Detect which cell encompasses the target text, then output its [X, Y] center coordinate. 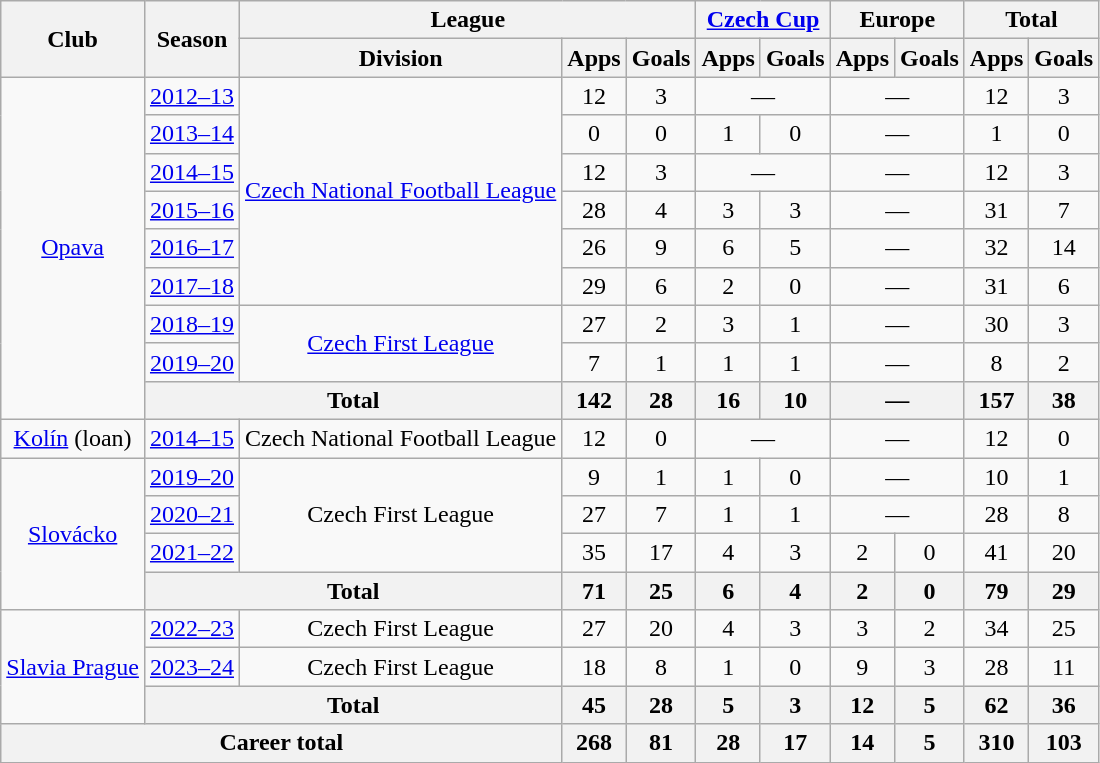
32 [996, 248]
34 [996, 629]
Czech Cup [763, 20]
310 [996, 743]
45 [594, 705]
Opava [73, 248]
18 [594, 667]
30 [996, 324]
2018–19 [192, 324]
62 [996, 705]
Career total [282, 743]
38 [1064, 400]
Season [192, 39]
League [468, 20]
Club [73, 39]
11 [1064, 667]
2013–14 [192, 134]
103 [1064, 743]
79 [996, 591]
Division [401, 58]
142 [594, 400]
Slavia Prague [73, 667]
71 [594, 591]
2012–13 [192, 96]
81 [661, 743]
2023–24 [192, 667]
Europe [897, 20]
16 [728, 400]
26 [594, 248]
268 [594, 743]
Kolín (loan) [73, 438]
36 [1064, 705]
2016–17 [192, 248]
35 [594, 553]
2017–18 [192, 286]
2020–21 [192, 515]
Slovácko [73, 534]
2022–23 [192, 629]
157 [996, 400]
2021–22 [192, 553]
2015–16 [192, 210]
41 [996, 553]
